Return the [X, Y] coordinate for the center point of the cell that contains the specified text.  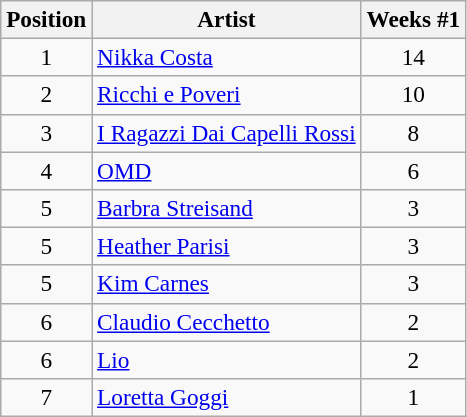
Loretta Goggi [226, 397]
Weeks #1 [414, 19]
8 [414, 133]
Heather Parisi [226, 246]
4 [46, 170]
Barbra Streisand [226, 208]
OMD [226, 170]
14 [414, 57]
Claudio Cecchetto [226, 322]
Artist [226, 19]
I Ragazzi Dai Capelli Rossi [226, 133]
Kim Carnes [226, 284]
7 [46, 397]
Lio [226, 359]
Ricchi e Poveri [226, 95]
Nikka Costa [226, 57]
Position [46, 19]
10 [414, 95]
